Determine the [x, y] coordinate at the center of the cell enclosing the given text.  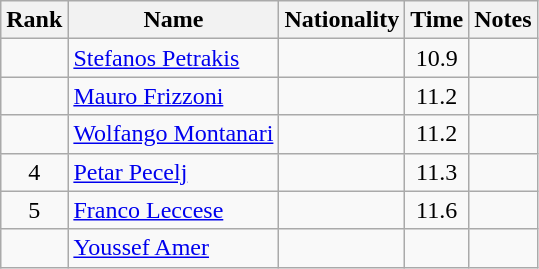
Rank [34, 20]
Stefanos Petrakis [174, 58]
10.9 [437, 58]
Name [174, 20]
Youssef Amer [174, 248]
Franco Leccese [174, 210]
5 [34, 210]
Time [437, 20]
Nationality [342, 20]
11.6 [437, 210]
Petar Pecelj [174, 172]
Wolfango Montanari [174, 134]
Notes [503, 20]
11.3 [437, 172]
Mauro Frizzoni [174, 96]
4 [34, 172]
